From the cell containing the given text, extract its center point as (x, y) coordinate. 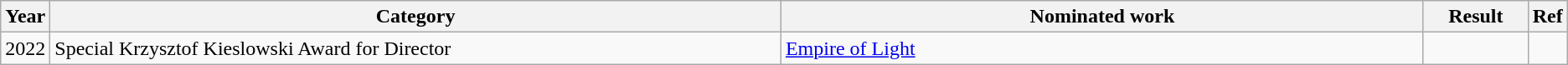
Ref (1548, 17)
2022 (25, 48)
Category (415, 17)
Year (25, 17)
Nominated work (1102, 17)
Special Krzysztof Kieslowski Award for Director (415, 48)
Result (1476, 17)
Empire of Light (1102, 48)
